Locate the cell with the specified text and output its [x, y] center coordinate. 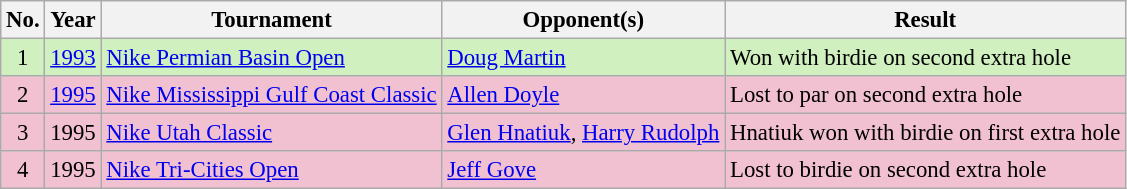
Allen Doyle [584, 95]
Hnatiuk won with birdie on first extra hole [926, 133]
Doug Martin [584, 58]
Nike Mississippi Gulf Coast Classic [272, 95]
2 [23, 95]
1 [23, 58]
Jeff Gove [584, 170]
Result [926, 20]
Tournament [272, 20]
Lost to par on second extra hole [926, 95]
Nike Tri-Cities Open [272, 170]
1993 [73, 58]
Year [73, 20]
3 [23, 133]
Lost to birdie on second extra hole [926, 170]
4 [23, 170]
Opponent(s) [584, 20]
Won with birdie on second extra hole [926, 58]
No. [23, 20]
Nike Permian Basin Open [272, 58]
Nike Utah Classic [272, 133]
Glen Hnatiuk, Harry Rudolph [584, 133]
